Find where the given text appears and provide that cell's center as (x, y) coordinate. 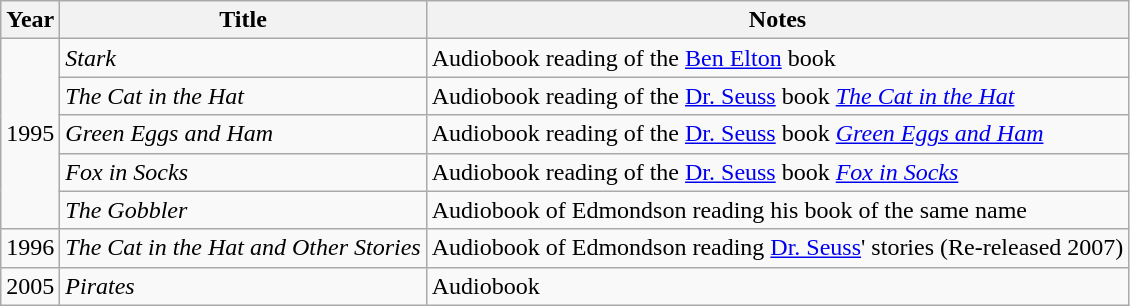
Green Eggs and Ham (243, 134)
Pirates (243, 286)
Audiobook reading of the Dr. Seuss book Fox in Socks (778, 172)
Audiobook of Edmondson reading Dr. Seuss' stories (Re-released 2007) (778, 248)
Stark (243, 58)
The Cat in the Hat and Other Stories (243, 248)
2005 (30, 286)
Audiobook reading of the Ben Elton book (778, 58)
Audiobook of Edmondson reading his book of the same name (778, 210)
The Cat in the Hat (243, 96)
1996 (30, 248)
Audiobook reading of the Dr. Seuss book Green Eggs and Ham (778, 134)
Audiobook reading of the Dr. Seuss book The Cat in the Hat (778, 96)
Notes (778, 20)
The Gobbler (243, 210)
Year (30, 20)
Title (243, 20)
Audiobook (778, 286)
1995 (30, 134)
Fox in Socks (243, 172)
